Extract the (X, Y) coordinate from the center of the cell holding the provided text.  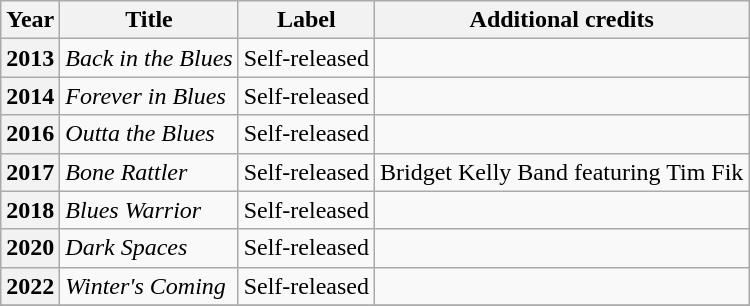
Blues Warrior (149, 210)
Back in the Blues (149, 58)
2017 (30, 172)
Dark Spaces (149, 248)
2016 (30, 134)
Bone Rattler (149, 172)
2022 (30, 286)
Outta the Blues (149, 134)
Forever in Blues (149, 96)
Additional credits (561, 20)
Bridget Kelly Band featuring Tim Fik (561, 172)
Title (149, 20)
2014 (30, 96)
2018 (30, 210)
2020 (30, 248)
Winter's Coming (149, 286)
Label (306, 20)
Year (30, 20)
2013 (30, 58)
